Determine the (x, y) coordinate at the center of the cell enclosing the given text.  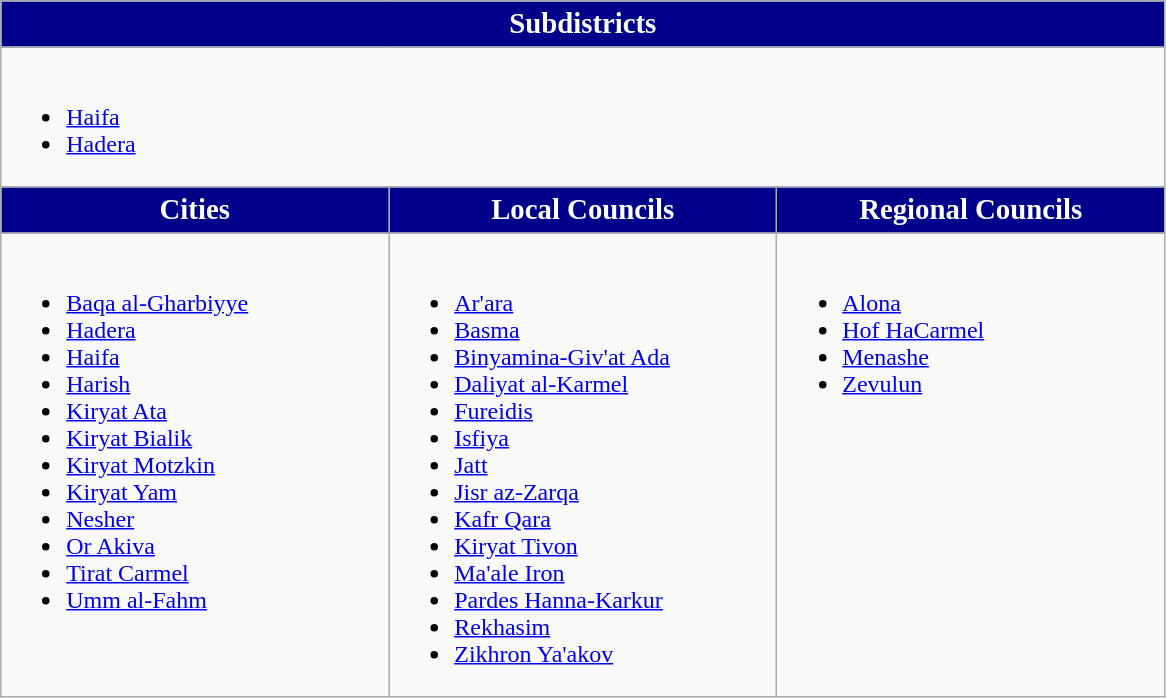
Subdistricts (583, 24)
HaifaHadera (583, 117)
AlonaHof HaCarmelMenasheZevulun (971, 465)
Local Councils (583, 210)
Cities (195, 210)
Regional Councils (971, 210)
Baqa al-GharbiyyeHaderaHaifaHarishKiryat AtaKiryat BialikKiryat MotzkinKiryat YamNesherOr AkivaTirat CarmelUmm al-Fahm (195, 465)
